Search for the cell housing the specified text and yield its [X, Y] center coordinate. 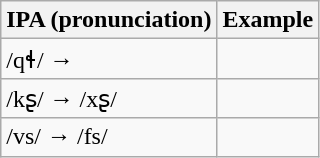
/qɬ/ → [109, 59]
/kʂ/ → /xʂ/ [109, 98]
/vs/ → /fs/ [109, 137]
IPA (pronunciation) [109, 20]
Example [268, 20]
